Capture the cell that displays the provided text and extract its [x, y] central coordinate. 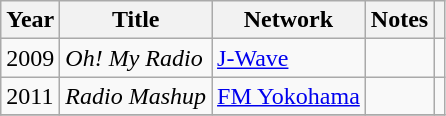
Radio Mashup [136, 96]
FM Yokohama [289, 96]
Oh! My Radio [136, 58]
Notes [399, 20]
Network [289, 20]
2011 [30, 96]
J-Wave [289, 58]
Title [136, 20]
2009 [30, 58]
Year [30, 20]
